Identify which cell holds the provided text, then report its [X, Y] central coordinate. 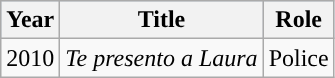
Role [298, 20]
Title [162, 20]
Police [298, 58]
2010 [30, 58]
Te presento a Laura [162, 58]
Year [30, 20]
